Determine the [X, Y] coordinate at the center of the cell enclosing the given text.  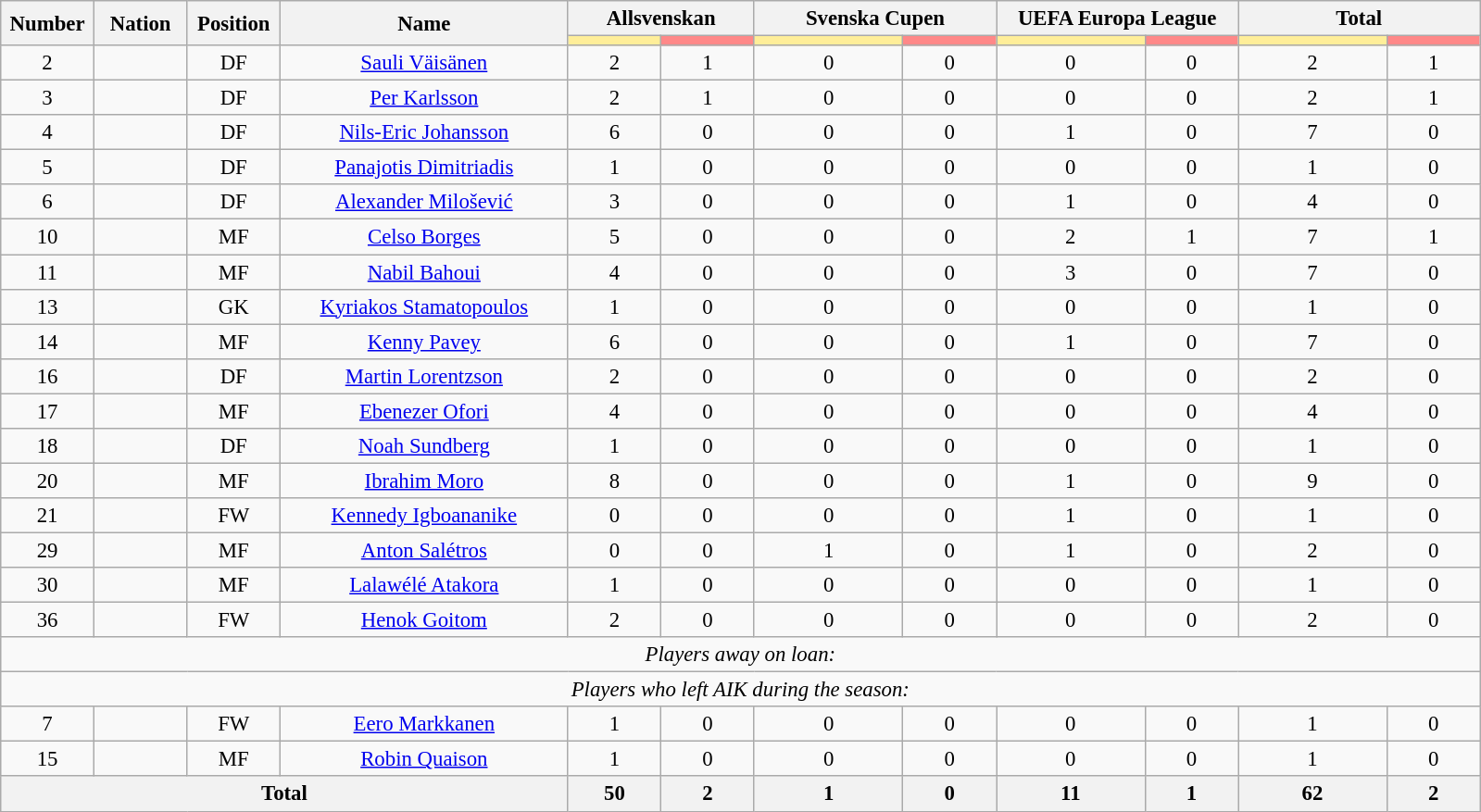
Players away on loan: [741, 655]
Kenny Pavey [424, 342]
Nils-Eric Johansson [424, 132]
Panajotis Dimitriadis [424, 168]
Players who left AIK during the season: [741, 690]
29 [48, 550]
14 [48, 342]
10 [48, 237]
20 [48, 481]
Martin Lorentzson [424, 376]
8 [615, 481]
Anton Salétros [424, 550]
36 [48, 620]
62 [1313, 794]
Nation [141, 23]
17 [48, 411]
Kyriakos Stamatopoulos [424, 306]
Noah Sundberg [424, 446]
Lalawélé Atakora [424, 585]
15 [48, 759]
30 [48, 585]
18 [48, 446]
Nabil Bahoui [424, 272]
Sauli Väisänen [424, 63]
Alexander Milošević [424, 203]
Eero Markkanen [424, 724]
16 [48, 376]
Svenska Cupen [874, 19]
Position [233, 23]
13 [48, 306]
Henok Goitom [424, 620]
Name [424, 23]
Kennedy Igboananike [424, 516]
GK [233, 306]
Per Karlsson [424, 98]
Celso Borges [424, 237]
9 [1313, 481]
Number [48, 23]
Ebenezer Ofori [424, 411]
21 [48, 516]
50 [615, 794]
UEFA Europa League [1117, 19]
Ibrahim Moro [424, 481]
Robin Quaison [424, 759]
Allsvenskan [661, 19]
